Output the (x, y) coordinate of the center of the cell containing the given text.  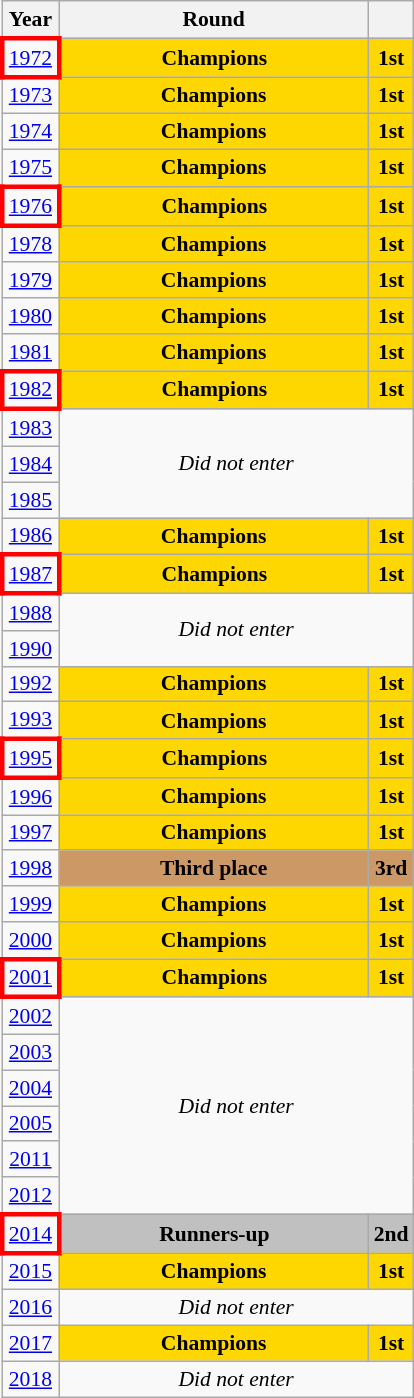
1986 (30, 536)
1985 (30, 500)
1976 (30, 206)
1993 (30, 720)
1982 (30, 390)
1979 (30, 281)
Runners-up (214, 1234)
1980 (30, 316)
1998 (30, 869)
2014 (30, 1234)
2004 (30, 1088)
2003 (30, 1053)
2018 (30, 1379)
1973 (30, 96)
1984 (30, 465)
1987 (30, 574)
1981 (30, 352)
1974 (30, 132)
1972 (30, 58)
1978 (30, 244)
2011 (30, 1160)
2000 (30, 940)
2017 (30, 1344)
1999 (30, 904)
2005 (30, 1124)
1992 (30, 684)
1996 (30, 796)
1988 (30, 612)
1975 (30, 168)
Third place (214, 869)
Round (214, 20)
1983 (30, 428)
1997 (30, 833)
2002 (30, 1016)
2015 (30, 1272)
1995 (30, 758)
3rd (392, 869)
Year (30, 20)
2nd (392, 1234)
2016 (30, 1308)
1990 (30, 649)
2012 (30, 1196)
2001 (30, 978)
